Detect which cell encompasses the target text, then output its [x, y] center coordinate. 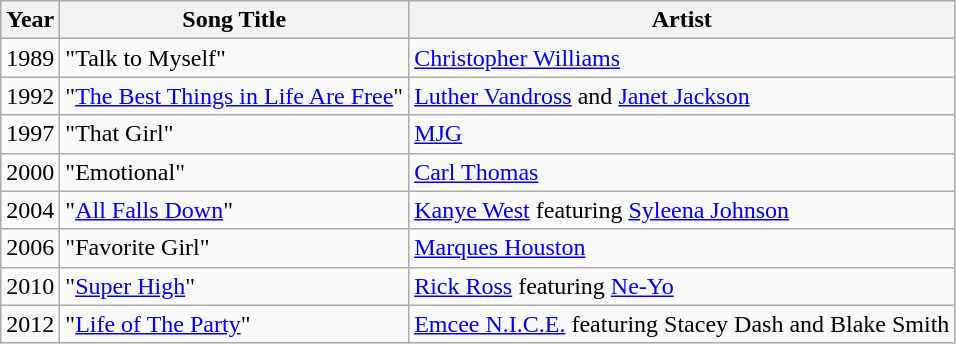
Year [30, 20]
2006 [30, 248]
2012 [30, 324]
"That Girl" [234, 134]
Kanye West featuring Syleena Johnson [682, 210]
"Talk to Myself" [234, 58]
Luther Vandross and Janet Jackson [682, 96]
Christopher Williams [682, 58]
"Super High" [234, 286]
Emcee N.I.C.E. featuring Stacey Dash and Blake Smith [682, 324]
2010 [30, 286]
MJG [682, 134]
"The Best Things in Life Are Free" [234, 96]
"Emotional" [234, 172]
Artist [682, 20]
1997 [30, 134]
Carl Thomas [682, 172]
Rick Ross featuring Ne-Yo [682, 286]
2000 [30, 172]
2004 [30, 210]
"All Falls Down" [234, 210]
Marques Houston [682, 248]
Song Title [234, 20]
1989 [30, 58]
"Life of The Party" [234, 324]
"Favorite Girl" [234, 248]
1992 [30, 96]
